Identify which cell holds the provided text, then report its [X, Y] central coordinate. 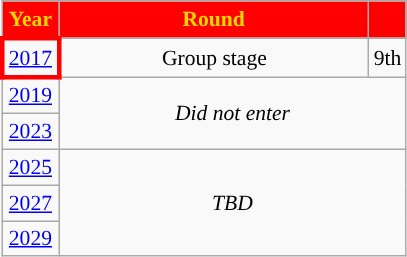
Year [30, 20]
2017 [30, 58]
TBD [233, 204]
Round [214, 20]
Group stage [214, 58]
2019 [30, 96]
2029 [30, 239]
Did not enter [233, 114]
9th [388, 58]
2025 [30, 168]
2023 [30, 132]
2027 [30, 203]
